From the cell containing the given text, extract its center point as (x, y) coordinate. 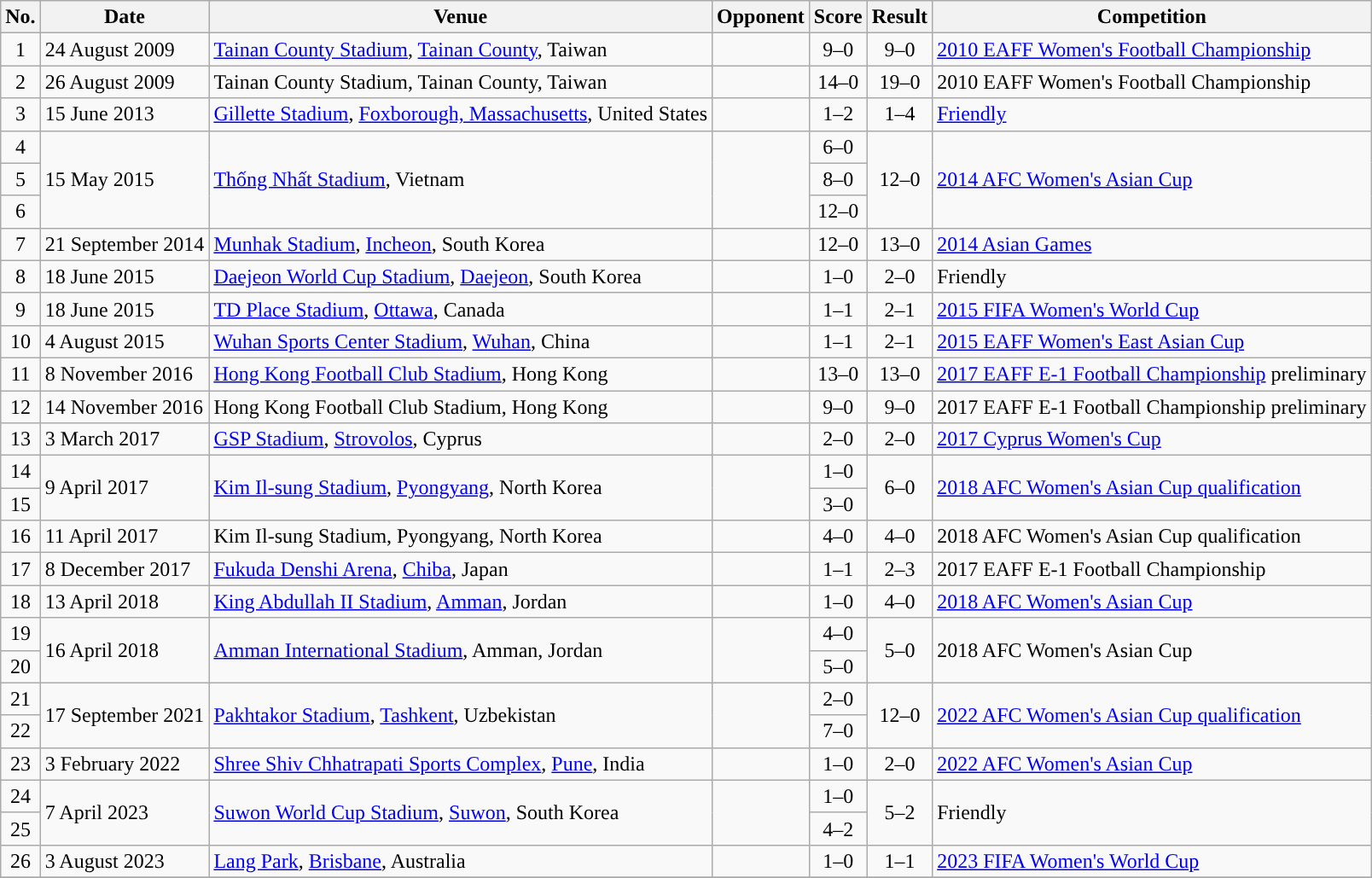
Pakhtakor Stadium, Tashkent, Uzbekistan (461, 715)
12 (20, 407)
1 (20, 49)
Suwon World Cup Stadium, Suwon, South Korea (461, 812)
Gillette Stadium, Foxborough, Massachusetts, United States (461, 114)
3 (20, 114)
2015 FIFA Women's World Cup (1152, 309)
9 (20, 309)
2023 FIFA Women's World Cup (1152, 861)
15 (20, 504)
20 (20, 666)
Venue (461, 17)
11 (20, 374)
16 (20, 537)
2014 AFC Women's Asian Cup (1152, 179)
1–2 (838, 114)
18 (20, 602)
7 (20, 244)
14 November 2016 (125, 407)
Opponent (761, 17)
25 (20, 829)
8 (20, 276)
3 August 2023 (125, 861)
2015 EAFF Women's East Asian Cup (1152, 341)
23 (20, 764)
No. (20, 17)
19 (20, 634)
9 April 2017 (125, 488)
7 April 2023 (125, 812)
21 September 2014 (125, 244)
13 (20, 439)
3 February 2022 (125, 764)
8–0 (838, 179)
21 (20, 699)
Shree Shiv Chhatrapati Sports Complex, Pune, India (461, 764)
15 June 2013 (125, 114)
24 (20, 796)
16 April 2018 (125, 650)
14 (20, 472)
Competition (1152, 17)
5 (20, 179)
2–3 (899, 569)
2 (20, 82)
King Abdullah II Stadium, Amman, Jordan (461, 602)
Munhak Stadium, Incheon, South Korea (461, 244)
Lang Park, Brisbane, Australia (461, 861)
26 August 2009 (125, 82)
2014 Asian Games (1152, 244)
8 November 2016 (125, 374)
Fukuda Denshi Arena, Chiba, Japan (461, 569)
4–2 (838, 829)
10 (20, 341)
26 (20, 861)
Result (899, 17)
8 December 2017 (125, 569)
11 April 2017 (125, 537)
19–0 (899, 82)
Thống Nhất Stadium, Vietnam (461, 179)
13 April 2018 (125, 602)
1–4 (899, 114)
GSP Stadium, Strovolos, Cyprus (461, 439)
3 March 2017 (125, 439)
4 August 2015 (125, 341)
6 (20, 212)
2022 AFC Women's Asian Cup (1152, 764)
17 September 2021 (125, 715)
Amman International Stadium, Amman, Jordan (461, 650)
TD Place Stadium, Ottawa, Canada (461, 309)
15 May 2015 (125, 179)
17 (20, 569)
7–0 (838, 731)
2022 AFC Women's Asian Cup qualification (1152, 715)
Daejeon World Cup Stadium, Daejeon, South Korea (461, 276)
Date (125, 17)
2017 Cyprus Women's Cup (1152, 439)
24 August 2009 (125, 49)
3–0 (838, 504)
2017 EAFF E-1 Football Championship (1152, 569)
22 (20, 731)
Score (838, 17)
5–2 (899, 812)
4 (20, 147)
14–0 (838, 82)
Wuhan Sports Center Stadium, Wuhan, China (461, 341)
